Find where the given text appears and provide that cell's center as [X, Y] coordinate. 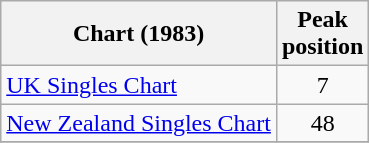
Peakposition [322, 34]
7 [322, 85]
Chart (1983) [139, 34]
48 [322, 123]
New Zealand Singles Chart [139, 123]
UK Singles Chart [139, 85]
